Find where the given text appears and provide that cell's center as (X, Y) coordinate. 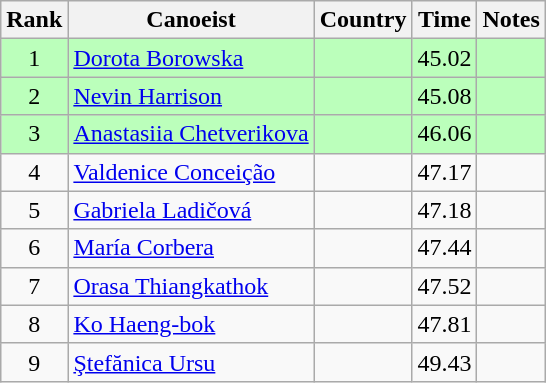
Notes (511, 20)
Canoeist (191, 20)
Nevin Harrison (191, 96)
47.81 (444, 324)
3 (34, 134)
1 (34, 58)
45.08 (444, 96)
47.44 (444, 248)
47.52 (444, 286)
46.06 (444, 134)
2 (34, 96)
7 (34, 286)
8 (34, 324)
Orasa Thiangkathok (191, 286)
Anastasiia Chetverikova (191, 134)
Gabriela Ladičová (191, 210)
Country (363, 20)
María Corbera (191, 248)
5 (34, 210)
Rank (34, 20)
Valdenice Conceição (191, 172)
Time (444, 20)
Ko Haeng-bok (191, 324)
9 (34, 362)
6 (34, 248)
Dorota Borowska (191, 58)
4 (34, 172)
47.18 (444, 210)
49.43 (444, 362)
Ştefănica Ursu (191, 362)
45.02 (444, 58)
47.17 (444, 172)
